Determine the (X, Y) coordinate at the center of the cell enclosing the given text.  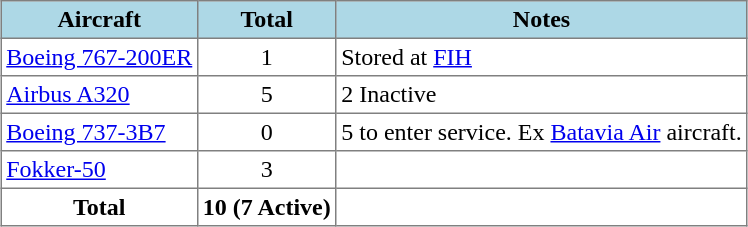
5 (267, 95)
Boeing 767-200ER (99, 57)
Airbus A320 (99, 95)
2 Inactive (542, 95)
0 (267, 132)
Fokker-50 (99, 170)
5 to enter service. Ex Batavia Air aircraft. (542, 132)
Aircraft (99, 20)
Boeing 737-3B7 (99, 132)
Notes (542, 20)
3 (267, 170)
10 (7 Active) (267, 207)
Stored at FIH (542, 57)
1 (267, 57)
